Capture the cell that displays the provided text and extract its (x, y) central coordinate. 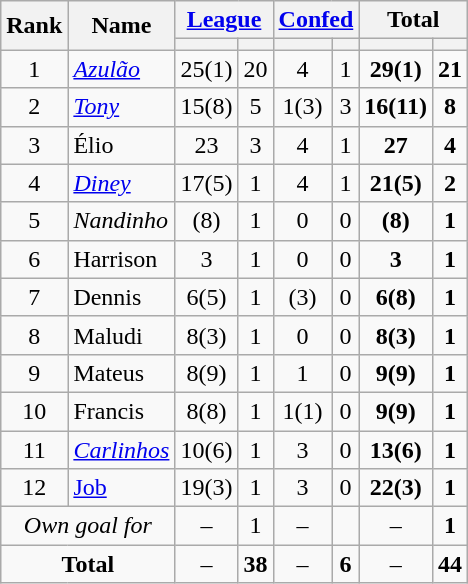
Mateus (122, 373)
21 (450, 69)
Job (122, 488)
20 (256, 69)
11 (34, 449)
23 (206, 145)
Confed (316, 20)
Tony (122, 107)
12 (34, 488)
22(3) (396, 488)
44 (450, 564)
27 (396, 145)
6(8) (396, 297)
Harrison (122, 259)
16(11) (396, 107)
1(1) (302, 411)
League (224, 20)
21(5) (396, 183)
1(3) (302, 107)
25(1) (206, 69)
Nandinho (122, 221)
Rank (34, 26)
10 (34, 411)
10(6) (206, 449)
8(8) (206, 411)
15(8) (206, 107)
7 (34, 297)
8(9) (206, 373)
Francis (122, 411)
Name (122, 26)
Own goal for (88, 526)
Maludi (122, 335)
13(6) (396, 449)
19(3) (206, 488)
Élio (122, 145)
(3) (302, 297)
29(1) (396, 69)
17(5) (206, 183)
Azulão (122, 69)
38 (256, 564)
Diney (122, 183)
Carlinhos (122, 449)
9 (34, 373)
6(5) (206, 297)
Dennis (122, 297)
